Return the (x, y) coordinate for the center point of the cell that contains the specified text.  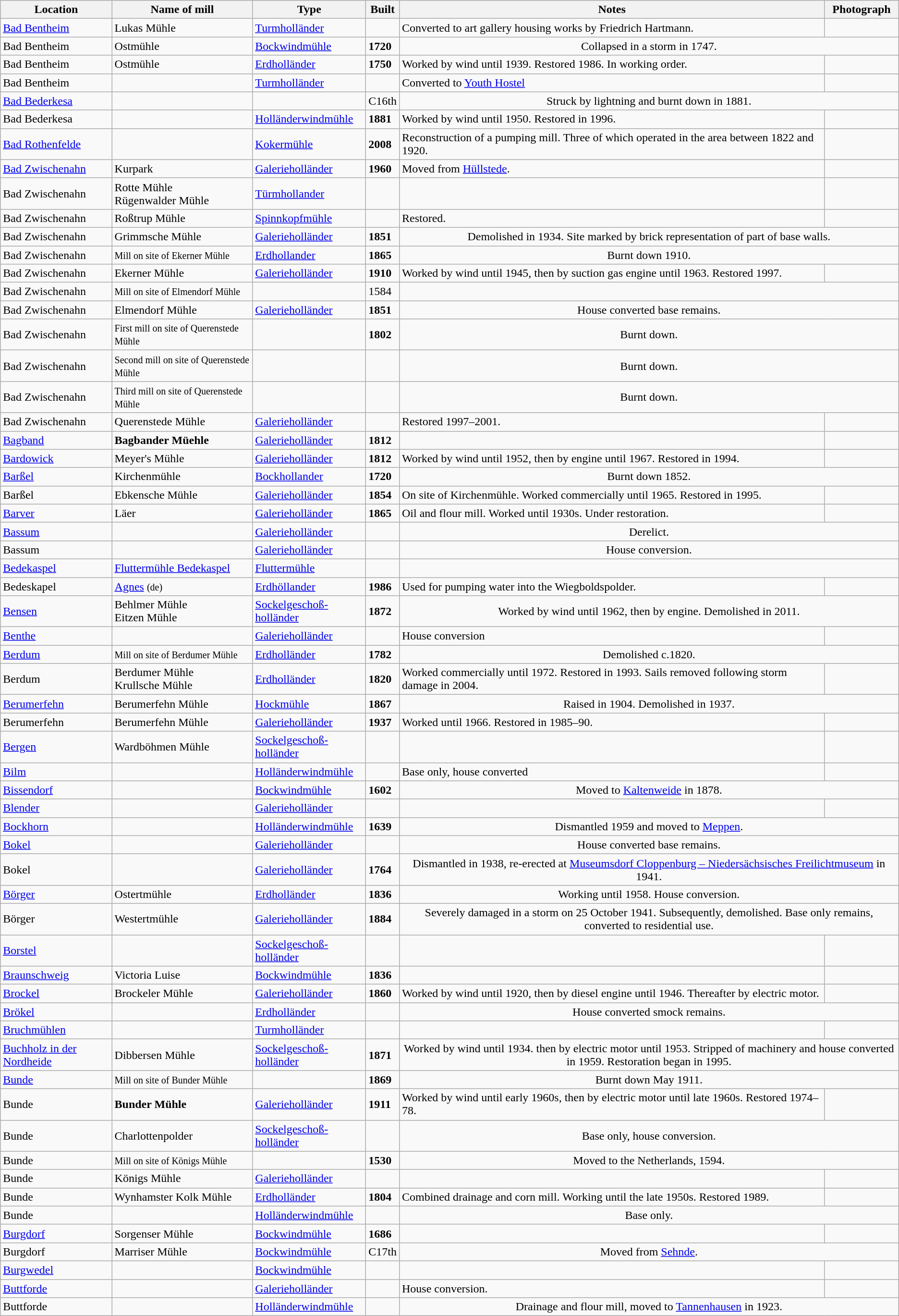
Kokermühle (309, 144)
Worked by wind until 1939. Restored 1986. In working order. (612, 64)
Type (309, 10)
1872 (383, 611)
Charlottenpolder (182, 1136)
1686 (383, 1233)
Mill on site of Ekerner Mühle (182, 255)
Dismantled in 1938, re-erected at Museumsdorf Cloppenburg – Niedersächsisches Freilichtmuseum in 1941. (649, 870)
Lukas Mühle (182, 28)
Bardowick (56, 458)
Dibbersen Mühle (182, 1055)
Demolished c.1820. (649, 654)
Agnes (de) (182, 587)
Second mill on site of Querenstede Mühle (182, 366)
Sorgenser Mühle (182, 1233)
Bad Rothenfelde (56, 144)
Königs Mühle (182, 1179)
Grimmsche Mühle (182, 236)
Victoria Luise (182, 975)
Name of mill (182, 10)
Burnt down 1910. (649, 255)
First mill on site of Querenstede Mühle (182, 334)
Bagband (56, 440)
1869 (383, 1080)
On site of Kirchenmühle. Worked commercially until 1965. Restored in 1995. (612, 495)
Elmendorf Mühle (182, 310)
1910 (383, 273)
Brockeler Mühle (182, 994)
Burnt down May 1911. (649, 1080)
Spinnkopfmühle (309, 218)
1881 (383, 119)
Mill on site of Berdumer Mühle (182, 654)
Blender (56, 808)
Location (56, 10)
Worked by wind until early 1960s, then by electric motor until late 1960s. Restored 1974–78. (612, 1104)
C16th (383, 101)
Worked by wind until 1962, then by engine. Demolished in 2011. (649, 611)
Burgwedel (56, 1270)
Behlmer MühleEitzen Mühle (182, 611)
C17th (383, 1252)
Combined drainage and corn mill. Working until the late 1950s. Restored 1989. (612, 1197)
Roßtrup Mühle (182, 218)
Ebkensche Mühle (182, 495)
Türmhollander (309, 193)
Wynhamster Kolk Mühle (182, 1197)
Dismantled 1959 and moved to Meppen. (649, 826)
1860 (383, 994)
Kirchenmühle (182, 477)
House converted smock remains. (649, 1012)
Built (383, 10)
Erdhöllander (309, 587)
Worked by wind until 1934. then by electric motor until 1953. Stripped of machinery and house converted in 1959. Restoration began in 1995. (649, 1055)
Drainage and flour mill, moved to Tannenhausen in 1923. (649, 1307)
1750 (383, 64)
Struck by lightning and burnt down in 1881. (649, 101)
Bedekaspel (56, 568)
House conversion (612, 636)
Bergen (56, 747)
Bilm (56, 772)
Benthe (56, 636)
Borstel (56, 950)
Rotte MühleRügenwalder Mühle (182, 193)
Berdumer MühleKrullsche Mühle (182, 679)
Moved from Sehnde. (649, 1252)
1911 (383, 1104)
Reconstruction of a pumping mill. Three of which operated in the area between 1822 and 1920. (612, 144)
1884 (383, 919)
Mill on site of Königs Mühle (182, 1160)
Westertmühle (182, 919)
1960 (383, 169)
1804 (383, 1197)
1820 (383, 679)
Demolished in 1934. Site marked by brick representation of part of base walls. (649, 236)
1639 (383, 826)
1802 (383, 334)
Photograph (862, 10)
Querenstede Mühle (182, 422)
Meyer's Mühle (182, 458)
Bockhollander (309, 477)
1764 (383, 870)
Erdhollander (309, 255)
Bunder Mühle (182, 1104)
Barver (56, 513)
Braunschweig (56, 975)
1937 (383, 722)
Third mill on site of Querenstede Mühle (182, 397)
1854 (383, 495)
1530 (383, 1160)
Bagbander Müehle (182, 440)
Fluttermühle (309, 568)
Hockmühle (309, 704)
Worked by wind until 1945, then by suction gas engine until 1963. Restored 1997. (612, 273)
Worked by wind until 1950. Restored in 1996. (612, 119)
Raised in 1904. Demolished in 1937. (649, 704)
Brökel (56, 1012)
Bissendorf (56, 790)
Oil and flour mill. Worked until 1930s. Under restoration. (612, 513)
Ekerner Mühle (182, 273)
Mill on site of Bunder Mühle (182, 1080)
1602 (383, 790)
Brockel (56, 994)
Ostertmühle (182, 894)
Used for pumping water into the Wiegboldspolder. (612, 587)
Buchholz in der Nordheide (56, 1055)
Severely damaged in a storm on 25 October 1941. Subsequently, demolished. Base only remains, converted to residential use. (649, 919)
Restored 1997–2001. (612, 422)
1867 (383, 704)
Mill on site of Elmendorf Mühle (182, 292)
Restored. (612, 218)
Converted to art gallery housing works by Friedrich Hartmann. (612, 28)
Kurpark (182, 169)
Base only, house conversion. (649, 1136)
Working until 1958. House conversion. (649, 894)
Base only. (649, 1215)
Burnt down 1852. (649, 477)
1871 (383, 1055)
1782 (383, 654)
Moved from Hüllstede. (612, 169)
Base only, house converted (612, 772)
Wardböhmen Mühle (182, 747)
Worked by wind until 1952, then by engine until 1967. Restored in 1994. (612, 458)
Moved to Kaltenweide in 1878. (649, 790)
Bedeskapel (56, 587)
2008 (383, 144)
Derelict. (649, 531)
Fluttermühle Bedekaspel (182, 568)
Bockhorn (56, 826)
Converted to Youth Hostel (612, 83)
Notes (612, 10)
Bensen (56, 611)
1584 (383, 292)
Marriser Mühle (182, 1252)
Bruchmühlen (56, 1030)
Worked commercially until 1972. Restored in 1993. Sails removed following storm damage in 2004. (612, 679)
Collapsed in a storm in 1747. (649, 46)
Läer (182, 513)
Worked by wind until 1920, then by diesel engine until 1946. Thereafter by electric motor. (612, 994)
Moved to the Netherlands, 1594. (649, 1160)
Worked until 1966. Restored in 1985–90. (612, 722)
1986 (383, 587)
